Find where the given text appears and provide that cell's center as [x, y] coordinate. 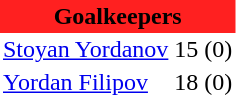
(0) [218, 50]
Stoyan Yordanov [86, 50]
Goalkeepers [118, 16]
15 [186, 50]
